Extract the (X, Y) coordinate from the center of the cell holding the provided text.  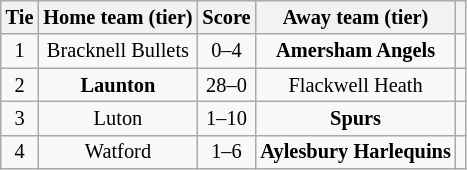
Away team (tier) (355, 17)
2 (20, 85)
1–6 (226, 152)
Watford (118, 152)
4 (20, 152)
1–10 (226, 118)
1 (20, 51)
Launton (118, 85)
Flackwell Heath (355, 85)
Amersham Angels (355, 51)
Tie (20, 17)
28–0 (226, 85)
Luton (118, 118)
0–4 (226, 51)
Spurs (355, 118)
Home team (tier) (118, 17)
Score (226, 17)
Aylesbury Harlequins (355, 152)
Bracknell Bullets (118, 51)
3 (20, 118)
